Capture the cell that displays the provided text and extract its (x, y) central coordinate. 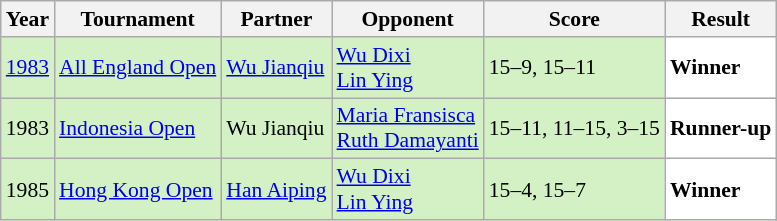
Han Aiping (276, 190)
15–4, 15–7 (574, 190)
15–9, 15–11 (574, 68)
Maria Fransisca Ruth Damayanti (408, 128)
Runner-up (720, 128)
Hong Kong Open (138, 190)
1985 (28, 190)
Opponent (408, 19)
Partner (276, 19)
15–11, 11–15, 3–15 (574, 128)
Result (720, 19)
Tournament (138, 19)
Score (574, 19)
All England Open (138, 68)
Year (28, 19)
Indonesia Open (138, 128)
